Return [x, y] of the center of cell containing provided text 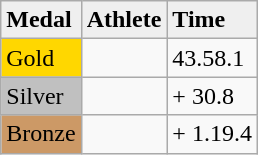
Silver [41, 96]
Medal [41, 20]
+ 1.19.4 [212, 134]
43.58.1 [212, 58]
+ 30.8 [212, 96]
Athlete [124, 20]
Gold [41, 58]
Bronze [41, 134]
Time [212, 20]
